Provide the [X, Y] coordinate of the cell's center where the given text is located.  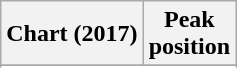
Peak position [189, 34]
Chart (2017) [72, 34]
